Find where the given text appears and provide that cell's center as [X, Y] coordinate. 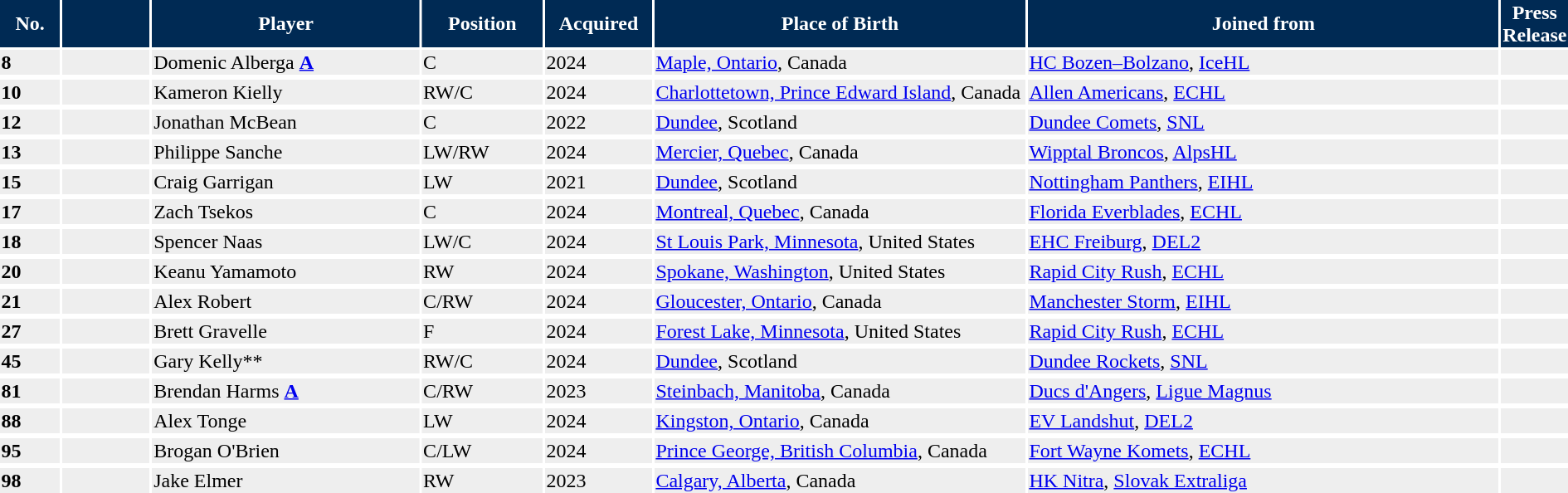
Zach Tsekos [286, 212]
Fort Wayne Komets, ECHL [1264, 451]
20 [30, 271]
Alex Robert [286, 301]
Nottingham Panthers, EIHL [1264, 182]
81 [30, 391]
EV Landshut, DEL2 [1264, 421]
45 [30, 361]
EHC Freiburg, DEL2 [1264, 242]
Craig Garrigan [286, 182]
Manchester Storm, EIHL [1264, 301]
Spencer Naas [286, 242]
13 [30, 152]
No. [30, 23]
Dundee Rockets, SNL [1264, 361]
10 [30, 92]
Maple, Ontario, Canada [840, 62]
Ducs d'Angers, Ligue Magnus [1264, 391]
Keanu Yamamoto [286, 271]
Alex Tonge [286, 421]
Forest Lake, Minnesota, United States [840, 331]
Mercier, Quebec, Canada [840, 152]
98 [30, 481]
21 [30, 301]
Steinbach, Manitoba, Canada [840, 391]
Brogan O'Brien [286, 451]
17 [30, 212]
Wipptal Broncos, AlpsHL [1264, 152]
Player [286, 23]
LW/RW [483, 152]
Florida Everblades, ECHL [1264, 212]
Kingston, Ontario, Canada [840, 421]
C/LW [483, 451]
88 [30, 421]
Calgary, Alberta, Canada [840, 481]
Montreal, Quebec, Canada [840, 212]
12 [30, 122]
Joined from [1264, 23]
8 [30, 62]
15 [30, 182]
HK Nitra, Slovak Extraliga [1264, 481]
St Louis Park, Minnesota, United States [840, 242]
27 [30, 331]
Acquired [599, 23]
Brett Gravelle [286, 331]
2021 [599, 182]
Position [483, 23]
95 [30, 451]
LW/C [483, 242]
F [483, 331]
Gloucester, Ontario, Canada [840, 301]
Jake Elmer [286, 481]
Gary Kelly** [286, 361]
Dundee Comets, SNL [1264, 122]
Domenic Alberga A [286, 62]
2022 [599, 122]
Spokane, Washington, United States [840, 271]
Brendan Harms A [286, 391]
Charlottetown, Prince Edward Island, Canada [840, 92]
Press Release [1535, 23]
Jonathan McBean [286, 122]
Place of Birth [840, 23]
18 [30, 242]
Allen Americans, ECHL [1264, 92]
HC Bozen–Bolzano, IceHL [1264, 62]
Philippe Sanche [286, 152]
Prince George, British Columbia, Canada [840, 451]
Kameron Kielly [286, 92]
